Locate the cell with the specified text and output its (x, y) center coordinate. 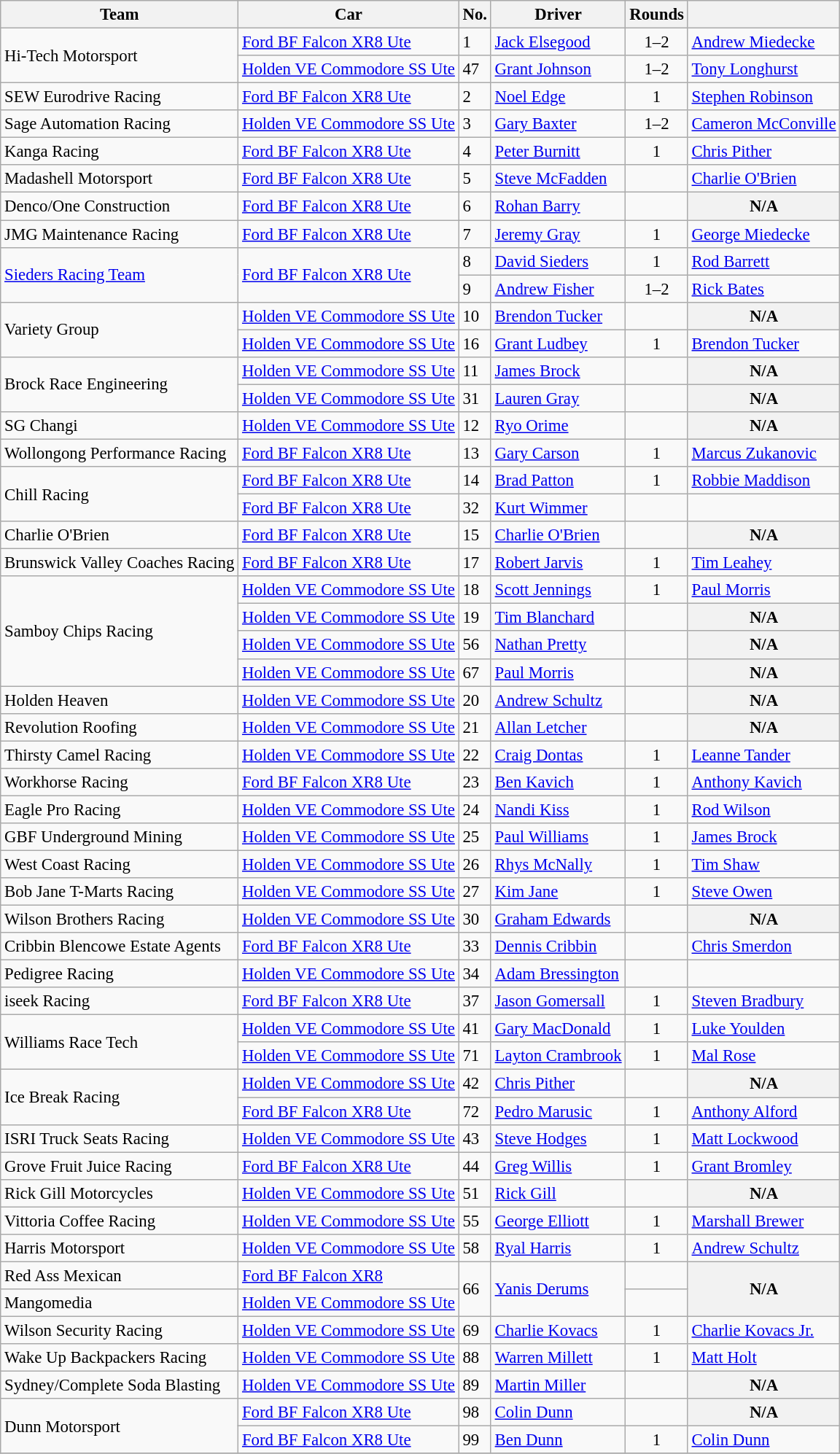
Mal Rose (764, 1057)
Noel Edge (559, 97)
24 (475, 809)
Driver (559, 15)
Dennis Cribbin (559, 946)
Charlie Kovacs Jr. (764, 1330)
Holden Heaven (120, 700)
16 (475, 343)
Steve Owen (764, 892)
51 (475, 1193)
Bob Jane T-Marts Racing (120, 892)
56 (475, 645)
Steve Hodges (559, 1138)
Ben Dunn (559, 1440)
42 (475, 1084)
Rod Wilson (764, 809)
Ben Kavich (559, 782)
Tim Shaw (764, 864)
Pedro Marusic (559, 1111)
9 (475, 289)
89 (475, 1385)
69 (475, 1330)
32 (475, 508)
Leanne Tander (764, 755)
Lauren Gray (559, 398)
George Miedecke (764, 234)
Allan Letcher (559, 727)
21 (475, 727)
41 (475, 1029)
Cribbin Blencowe Estate Agents (120, 946)
JMG Maintenance Racing (120, 234)
33 (475, 946)
Greg Willis (559, 1166)
Luke Youlden (764, 1029)
17 (475, 563)
Denco/One Construction (120, 206)
Grant Ludbey (559, 343)
44 (475, 1166)
Grove Fruit Juice Racing (120, 1166)
West Coast Racing (120, 864)
Charlie Kovacs (559, 1330)
34 (475, 974)
Chill Racing (120, 494)
Wilson Security Racing (120, 1330)
99 (475, 1440)
Grant Bromley (764, 1166)
Matt Lockwood (764, 1138)
Thirsty Camel Racing (120, 755)
Rick Bates (764, 289)
Andrew Miedecke (764, 42)
Jeremy Gray (559, 234)
Vittoria Coffee Racing (120, 1221)
Cameron McConville (764, 124)
Gary Carson (559, 453)
5 (475, 179)
Kim Jane (559, 892)
12 (475, 426)
Scott Jennings (559, 590)
Sydney/Complete Soda Blasting (120, 1385)
58 (475, 1248)
Brad Patton (559, 481)
Peter Burnitt (559, 152)
Steven Bradbury (764, 1001)
Marshall Brewer (764, 1221)
No. (475, 15)
31 (475, 398)
Craig Dontas (559, 755)
Ryal Harris (559, 1248)
98 (475, 1412)
GBF Underground Mining (120, 837)
Rick Gill (559, 1193)
Harris Motorsport (120, 1248)
Yanis Derums (559, 1289)
SG Changi (120, 426)
Hi-Tech Motorsport (120, 55)
Ice Break Racing (120, 1097)
Rounds (656, 15)
ISRI Truck Seats Racing (120, 1138)
SEW Eurodrive Racing (120, 97)
18 (475, 590)
Samboy Chips Racing (120, 631)
Steve McFadden (559, 179)
Martin Miller (559, 1385)
10 (475, 316)
Jason Gomersall (559, 1001)
Wollongong Performance Racing (120, 453)
30 (475, 920)
Stephen Robinson (764, 97)
25 (475, 837)
Layton Crambrook (559, 1057)
Red Ass Mexican (120, 1275)
Rhys McNally (559, 864)
Adam Bressington (559, 974)
Nandi Kiss (559, 809)
72 (475, 1111)
Sage Automation Racing (120, 124)
Workhorse Racing (120, 782)
Eagle Pro Racing (120, 809)
Rick Gill Motorcycles (120, 1193)
Dunn Motorsport (120, 1426)
Ford BF Falcon XR8 (349, 1275)
Wake Up Backpackers Racing (120, 1358)
Brunswick Valley Coaches Racing (120, 563)
37 (475, 1001)
George Elliott (559, 1221)
Variety Group (120, 330)
Marcus Zukanovic (764, 453)
88 (475, 1358)
Robbie Maddison (764, 481)
71 (475, 1057)
Chris Smerdon (764, 946)
Paul Williams (559, 837)
23 (475, 782)
6 (475, 206)
Wilson Brothers Racing (120, 920)
Rod Barrett (764, 261)
Anthony Alford (764, 1111)
Car (349, 15)
11 (475, 371)
2 (475, 97)
Pedigree Racing (120, 974)
Andrew Fisher (559, 289)
Gary MacDonald (559, 1029)
26 (475, 864)
Gary Baxter (559, 124)
Jack Elsegood (559, 42)
Williams Race Tech (120, 1043)
67 (475, 672)
43 (475, 1138)
7 (475, 234)
Kanga Racing (120, 152)
Robert Jarvis (559, 563)
Tony Longhurst (764, 69)
15 (475, 535)
Sieders Racing Team (120, 274)
Mangomedia (120, 1303)
8 (475, 261)
27 (475, 892)
David Sieders (559, 261)
47 (475, 69)
Team (120, 15)
Ryo Orime (559, 426)
20 (475, 700)
4 (475, 152)
14 (475, 481)
Nathan Pretty (559, 645)
Brock Race Engineering (120, 385)
Rohan Barry (559, 206)
Revolution Roofing (120, 727)
iseek Racing (120, 1001)
19 (475, 618)
Tim Blanchard (559, 618)
Anthony Kavich (764, 782)
Matt Holt (764, 1358)
Kurt Wimmer (559, 508)
22 (475, 755)
Graham Edwards (559, 920)
3 (475, 124)
Madashell Motorsport (120, 179)
66 (475, 1289)
Tim Leahey (764, 563)
Grant Johnson (559, 69)
Warren Millett (559, 1358)
13 (475, 453)
55 (475, 1221)
